From the cell containing the given text, extract its center point as [X, Y] coordinate. 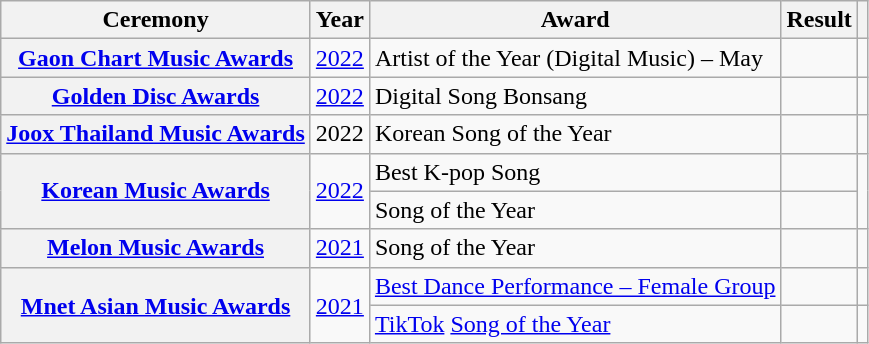
Year [340, 20]
Joox Thailand Music Awards [156, 134]
Result [819, 20]
Digital Song Bonsang [575, 96]
Mnet Asian Music Awards [156, 305]
TikTok Song of the Year [575, 324]
Gaon Chart Music Awards [156, 58]
Golden Disc Awards [156, 96]
Ceremony [156, 20]
Artist of the Year (Digital Music) – May [575, 58]
Korean Music Awards [156, 191]
Melon Music Awards [156, 248]
Korean Song of the Year [575, 134]
Best Dance Performance – Female Group [575, 286]
Best K-pop Song [575, 172]
Award [575, 20]
